Provide the [X, Y] coordinate of the cell's center where the given text is located.  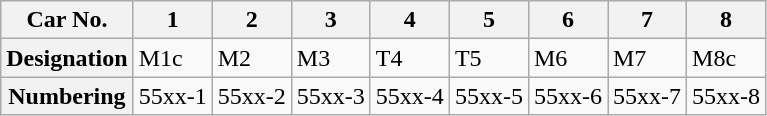
Designation [67, 58]
1 [172, 20]
7 [648, 20]
55xx-8 [726, 96]
5 [488, 20]
6 [568, 20]
55xx-3 [330, 96]
3 [330, 20]
T4 [410, 58]
55xx-4 [410, 96]
8 [726, 20]
M3 [330, 58]
55xx-2 [252, 96]
T5 [488, 58]
M6 [568, 58]
55xx-5 [488, 96]
2 [252, 20]
4 [410, 20]
55xx-7 [648, 96]
M8c [726, 58]
M7 [648, 58]
Numbering [67, 96]
Car No. [67, 20]
M1c [172, 58]
55xx-1 [172, 96]
55xx-6 [568, 96]
M2 [252, 58]
